Extract the [x, y] coordinate from the center of the cell holding the provided text.  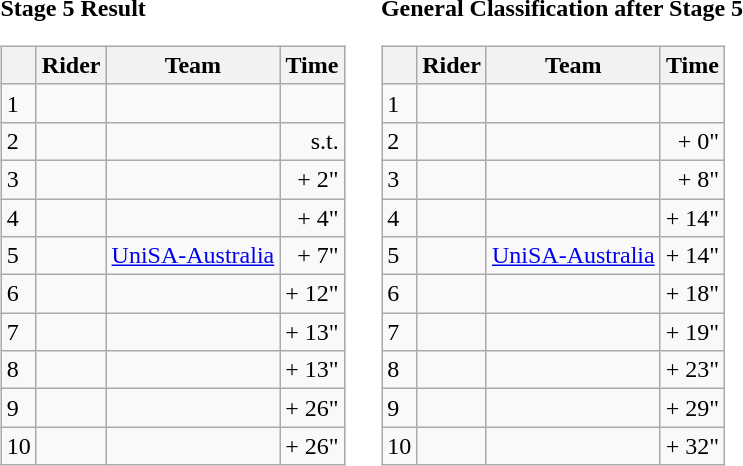
s.t. [312, 141]
+ 19" [692, 332]
+ 23" [692, 370]
+ 8" [692, 179]
+ 4" [312, 217]
+ 2" [312, 179]
+ 18" [692, 294]
+ 32" [692, 446]
+ 7" [312, 256]
+ 12" [312, 294]
+ 0" [692, 141]
+ 29" [692, 408]
